For the text-containing cell, return its midpoint in (x, y) coordinate format. 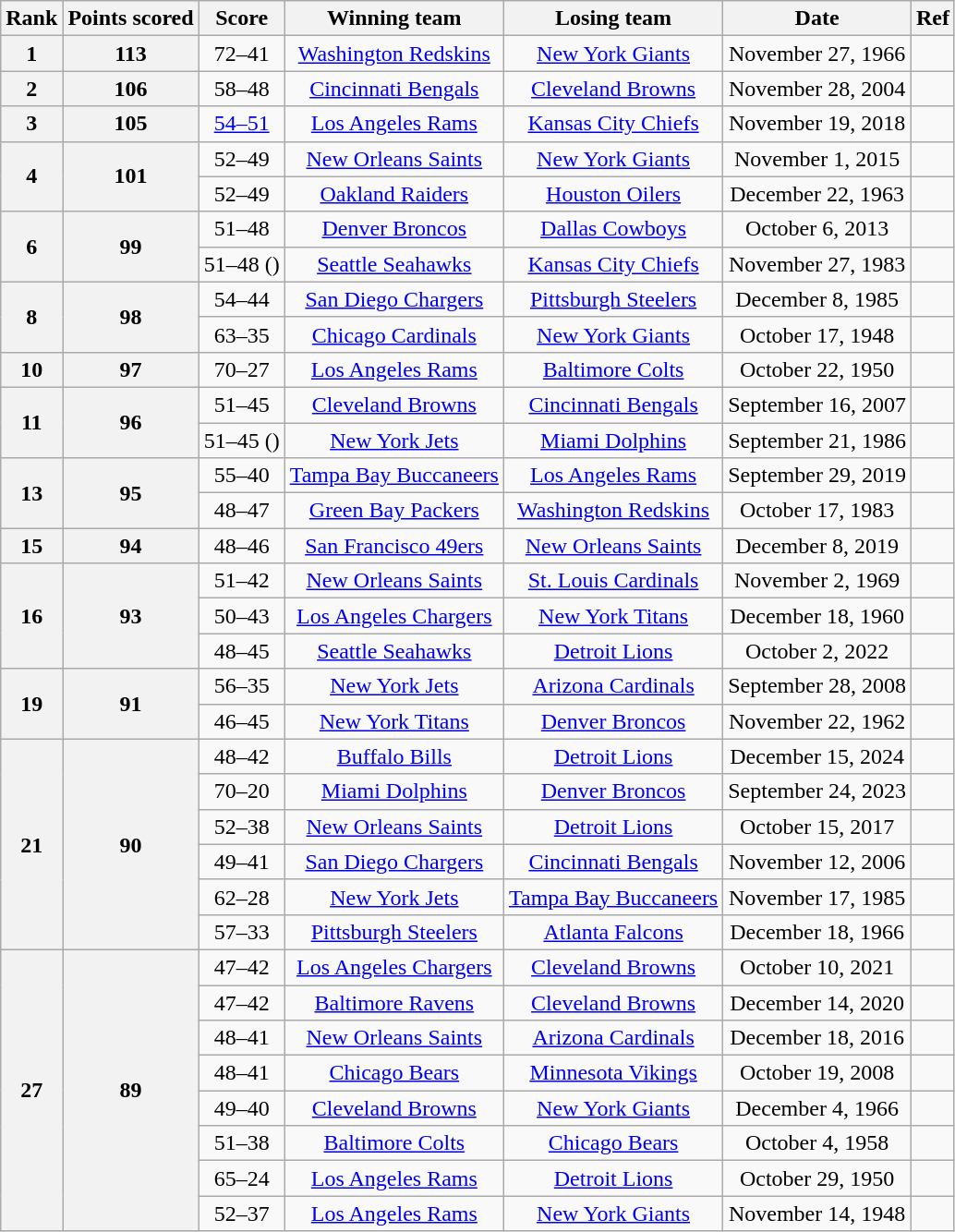
December 4, 1966 (817, 1108)
49–41 (242, 862)
October 10, 2021 (817, 967)
27 (31, 1090)
Ref (933, 18)
62–28 (242, 897)
Atlanta Falcons (613, 932)
Baltimore Ravens (393, 1002)
November 22, 1962 (817, 721)
November 2, 1969 (817, 581)
95 (131, 493)
October 29, 1950 (817, 1178)
99 (131, 247)
48–47 (242, 511)
101 (131, 176)
58–48 (242, 89)
106 (131, 89)
September 24, 2023 (817, 791)
September 28, 2008 (817, 686)
11 (31, 422)
1 (31, 54)
November 19, 2018 (817, 124)
96 (131, 422)
65–24 (242, 1178)
November 27, 1983 (817, 264)
57–33 (242, 932)
November 14, 1948 (817, 1214)
September 21, 1986 (817, 441)
September 16, 2007 (817, 405)
St. Louis Cardinals (613, 581)
December 15, 2024 (817, 756)
October 17, 1983 (817, 511)
90 (131, 844)
September 29, 2019 (817, 476)
21 (31, 844)
54–51 (242, 124)
Minnesota Vikings (613, 1073)
46–45 (242, 721)
Points scored (131, 18)
October 6, 2013 (817, 229)
December 8, 1985 (817, 299)
51–48 (242, 229)
Green Bay Packers (393, 511)
51–42 (242, 581)
October 17, 1948 (817, 334)
54–44 (242, 299)
93 (131, 616)
98 (131, 317)
3 (31, 124)
November 1, 2015 (817, 159)
6 (31, 247)
8 (31, 317)
Buffalo Bills (393, 756)
San Francisco 49ers (393, 546)
October 4, 1958 (817, 1143)
October 2, 2022 (817, 651)
51–45 (242, 405)
December 18, 2016 (817, 1038)
October 19, 2008 (817, 1073)
Houston Oilers (613, 194)
97 (131, 369)
89 (131, 1090)
48–42 (242, 756)
December 14, 2020 (817, 1002)
72–41 (242, 54)
December 18, 1966 (817, 932)
49–40 (242, 1108)
Dallas Cowboys (613, 229)
51–48 () (242, 264)
4 (31, 176)
16 (31, 616)
Date (817, 18)
November 17, 1985 (817, 897)
94 (131, 546)
91 (131, 704)
Winning team (393, 18)
October 15, 2017 (817, 827)
70–27 (242, 369)
52–38 (242, 827)
December 22, 1963 (817, 194)
15 (31, 546)
105 (131, 124)
November 12, 2006 (817, 862)
2 (31, 89)
19 (31, 704)
51–45 () (242, 441)
13 (31, 493)
52–37 (242, 1214)
56–35 (242, 686)
48–46 (242, 546)
113 (131, 54)
December 18, 1960 (817, 616)
10 (31, 369)
November 28, 2004 (817, 89)
Oakland Raiders (393, 194)
55–40 (242, 476)
Chicago Cardinals (393, 334)
November 27, 1966 (817, 54)
50–43 (242, 616)
70–20 (242, 791)
51–38 (242, 1143)
48–45 (242, 651)
Rank (31, 18)
December 8, 2019 (817, 546)
October 22, 1950 (817, 369)
Score (242, 18)
63–35 (242, 334)
Losing team (613, 18)
